For the text-containing cell, return its midpoint in [x, y] coordinate format. 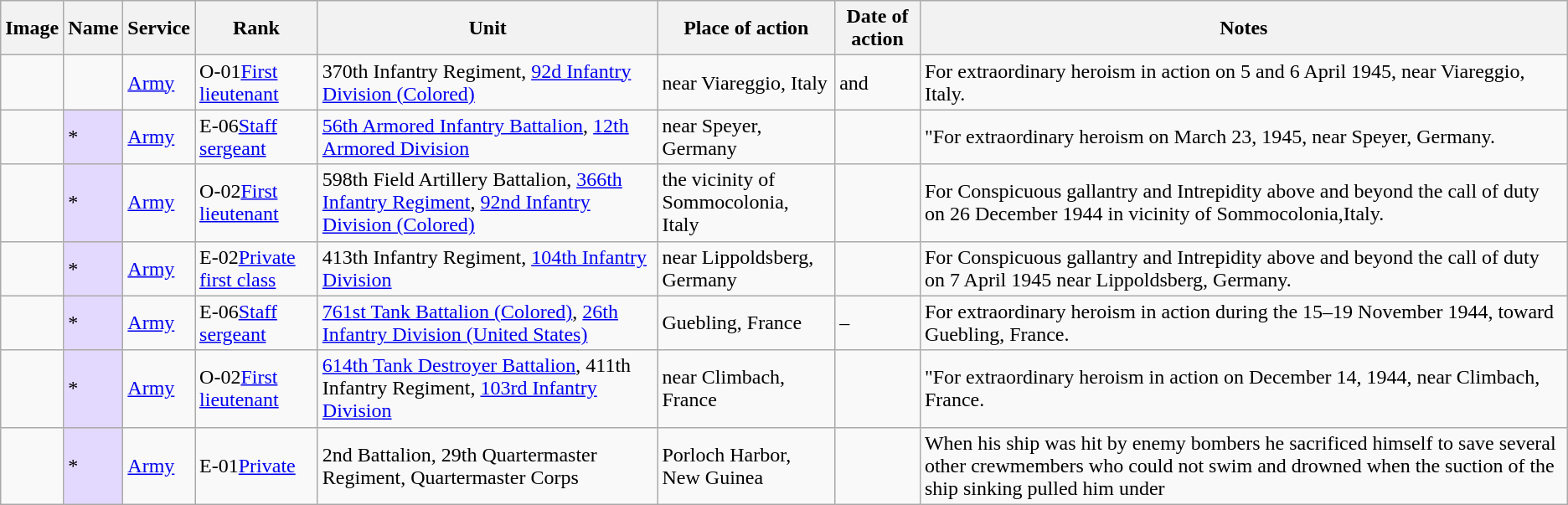
near Speyer, Germany [746, 137]
Guebling, France [746, 323]
2nd Battalion, 29th Quartermaster Regiment, Quartermaster Corps [487, 466]
near Climbach, France [746, 389]
Rank [256, 28]
the vicinity of Sommocolonia,Italy [746, 203]
"For extraordinary heroism on March 23, 1945, near Speyer, Germany. [1243, 137]
Unit [487, 28]
Name [94, 28]
and [878, 82]
near Viareggio, Italy [746, 82]
370th Infantry Regiment, 92d Infantry Division (Colored) [487, 82]
Place of action [746, 28]
near Lippoldsberg, Germany [746, 268]
For extraordinary heroism in action during the 15–19 November 1944, toward Guebling, France. [1243, 323]
E-02Private first class [256, 268]
For extraordinary heroism in action on 5 and 6 April 1945, near Viareggio, Italy. [1243, 82]
– [878, 323]
For Conspicuous gallantry and Intrepidity above and beyond the call of duty on 7 April 1945 near Lippoldsberg, Germany. [1243, 268]
For Conspicuous gallantry and Intrepidity above and beyond the call of duty on 26 December 1944 in vicinity of Sommocolonia,Italy. [1243, 203]
598th Field Artillery Battalion, 366th Infantry Regiment, 92nd Infantry Division (Colored) [487, 203]
Date of action [878, 28]
"For extraordinary heroism in action on December 14, 1944, near Climbach, France. [1243, 389]
E-01Private [256, 466]
614th Tank Destroyer Battalion, 411th Infantry Regiment, 103rd Infantry Division [487, 389]
Image [32, 28]
Porloch Harbor, New Guinea [746, 466]
56th Armored Infantry Battalion, 12th Armored Division [487, 137]
O-01First lieutenant [256, 82]
413th Infantry Regiment, 104th Infantry Division [487, 268]
Service [159, 28]
761st Tank Battalion (Colored), 26th Infantry Division (United States) [487, 323]
Notes [1243, 28]
